Scan for the cell matching the given text and deliver its (x, y) coordinate at center. 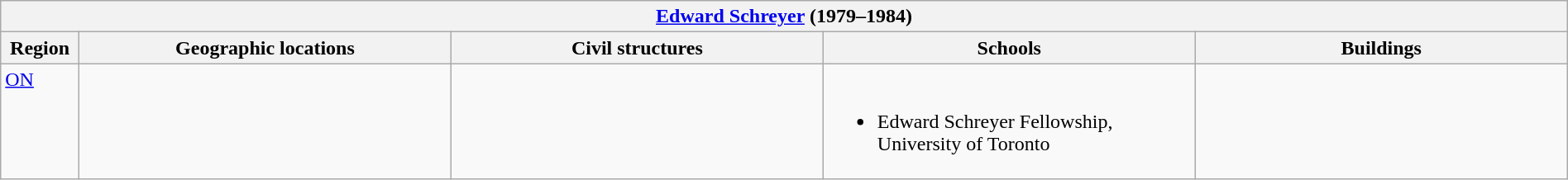
Edward Schreyer Fellowship, University of Toronto (1009, 121)
Edward Schreyer (1979–1984) (784, 17)
ON (40, 121)
Region (40, 48)
Buildings (1381, 48)
Civil structures (637, 48)
Geographic locations (265, 48)
Schools (1009, 48)
